For the text-containing cell, return its midpoint in (x, y) coordinate format. 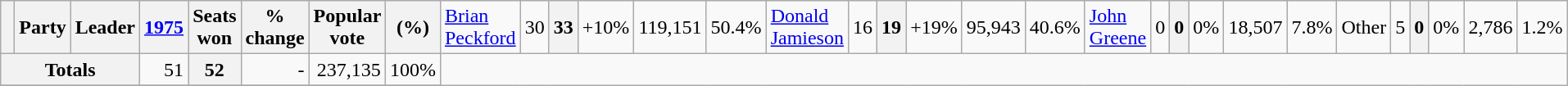
Other (1364, 28)
100% (413, 70)
Seats won (215, 28)
50.4% (736, 28)
16 (862, 28)
Party (43, 28)
Brian Peckford (480, 28)
18,507 (1255, 28)
% change (275, 28)
+10% (606, 28)
237,135 (347, 70)
7.8% (1312, 28)
40.6% (1055, 28)
Totals (70, 70)
Leader (105, 28)
5 (1401, 28)
33 (564, 28)
1975 (164, 28)
119,151 (670, 28)
1.2% (1542, 28)
2,786 (1491, 28)
52 (215, 70)
- (275, 70)
95,943 (993, 28)
Popular vote (347, 28)
(%) (413, 28)
John Greene (1117, 28)
30 (534, 28)
+19% (934, 28)
51 (164, 70)
Donald Jamieson (807, 28)
19 (891, 28)
